Determine the [x, y] coordinate at the center of the cell enclosing the given text.  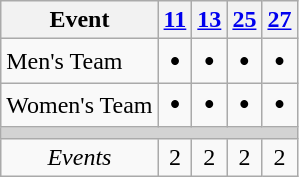
Event [80, 20]
13 [210, 20]
27 [280, 20]
Women's Team [80, 105]
25 [244, 20]
Men's Team [80, 61]
11 [175, 20]
Events [80, 157]
